For the text-containing cell, return its midpoint in [x, y] coordinate format. 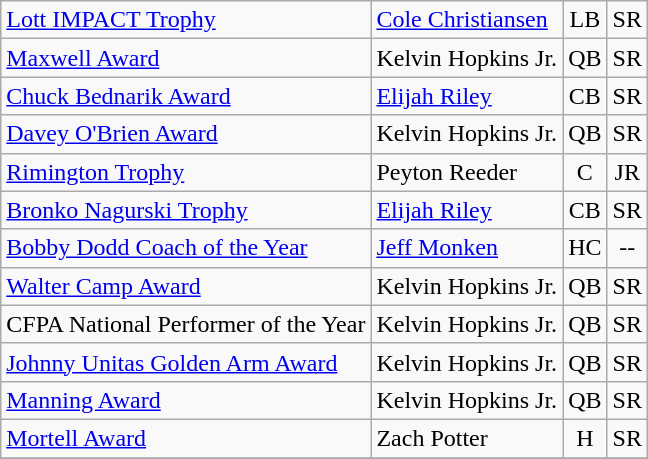
Walter Camp Award [186, 286]
Chuck Bednarik Award [186, 96]
Rimington Trophy [186, 172]
JR [627, 172]
Zach Potter [467, 438]
LB [585, 20]
Mortell Award [186, 438]
Peyton Reeder [467, 172]
H [585, 438]
Jeff Monken [467, 248]
Maxwell Award [186, 58]
HC [585, 248]
Bobby Dodd Coach of the Year [186, 248]
C [585, 172]
Johnny Unitas Golden Arm Award [186, 362]
Davey O'Brien Award [186, 134]
CFPA National Performer of the Year [186, 324]
Manning Award [186, 400]
-- [627, 248]
Lott IMPACT Trophy [186, 20]
Cole Christiansen [467, 20]
Bronko Nagurski Trophy [186, 210]
